Return (X, Y) of the center of cell containing provided text 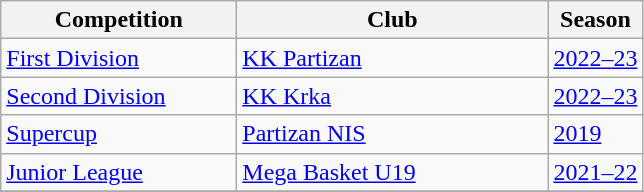
Competition (119, 20)
KK Partizan (392, 58)
Second Division (119, 96)
KK Krka (392, 96)
2019 (596, 134)
2021–22 (596, 172)
Club (392, 20)
Mega Basket U19 (392, 172)
Partizan NIS (392, 134)
Junior League (119, 172)
Season (596, 20)
Supercup (119, 134)
First Division (119, 58)
